Identify which cell holds the provided text, then report its (x, y) central coordinate. 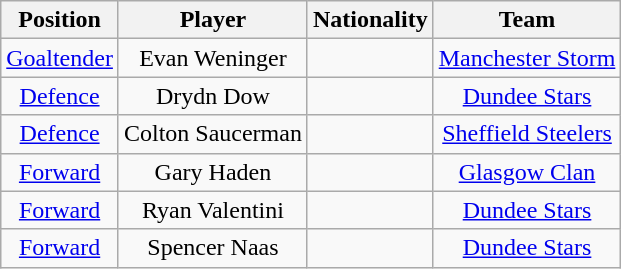
Nationality (370, 20)
Drydn Dow (212, 96)
Player (212, 20)
Goaltender (60, 58)
Team (527, 20)
Gary Haden (212, 172)
Spencer Naas (212, 248)
Sheffield Steelers (527, 134)
Ryan Valentini (212, 210)
Evan Weninger (212, 58)
Position (60, 20)
Manchester Storm (527, 58)
Colton Saucerman (212, 134)
Glasgow Clan (527, 172)
